Output the (x, y) coordinate of the center of the cell containing the given text.  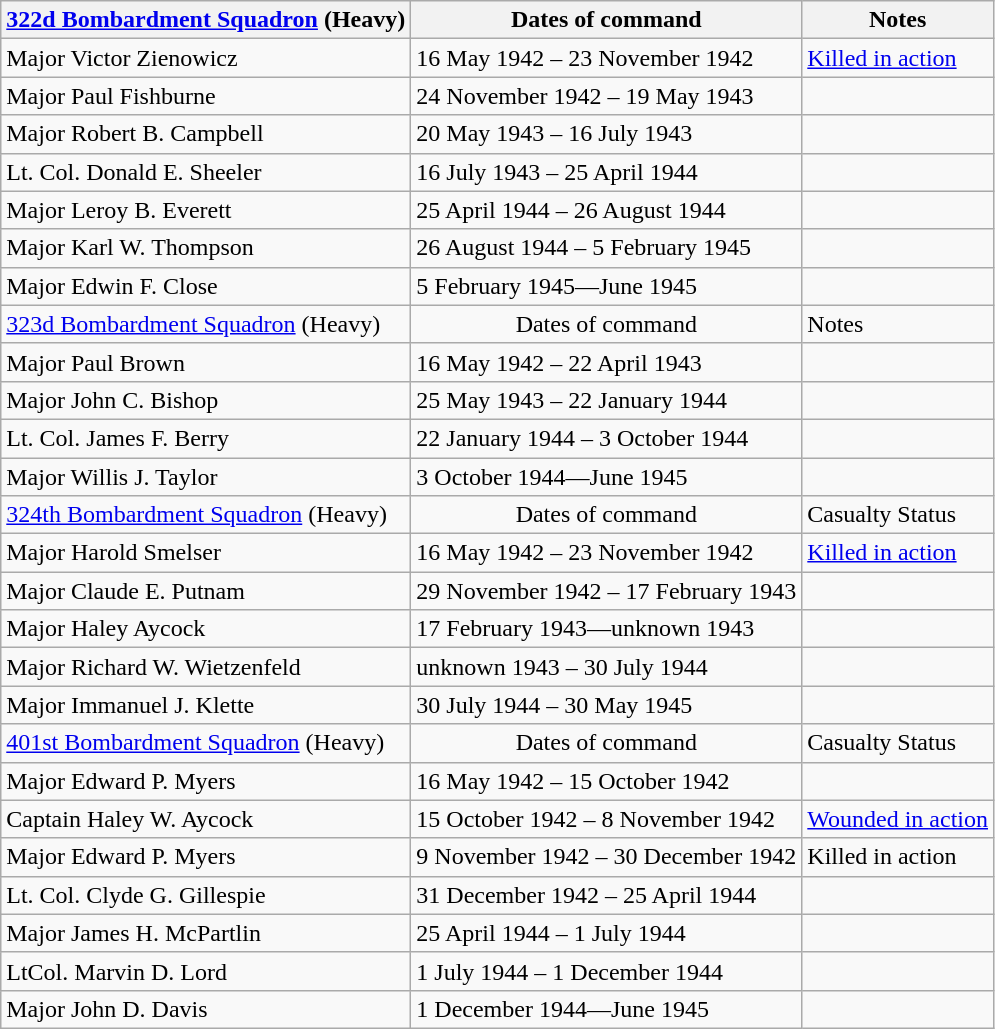
9 November 1942 – 30 December 1942 (606, 857)
16 July 1943 – 25 April 1944 (606, 172)
16 May 1942 – 22 April 1943 (606, 362)
25 April 1944 – 26 August 1944 (606, 210)
20 May 1943 – 16 July 1943 (606, 134)
322d Bombardment Squadron (Heavy) (206, 20)
22 January 1944 – 3 October 1944 (606, 438)
Major Victor Zienowicz (206, 58)
LtCol. Marvin D. Lord (206, 971)
3 October 1944—June 1945 (606, 477)
Major Immanuel J. Klette (206, 705)
Major John C. Bishop (206, 400)
17 February 1943—unknown 1943 (606, 629)
26 August 1944 – 5 February 1945 (606, 248)
Major Harold Smelser (206, 553)
31 December 1942 – 25 April 1944 (606, 895)
unknown 1943 – 30 July 1944 (606, 667)
Major James H. McPartlin (206, 933)
Major Haley Aycock (206, 629)
Lt. Col. Clyde G. Gillespie (206, 895)
Major Willis J. Taylor (206, 477)
Wounded in action (898, 819)
25 May 1943 – 22 January 1944 (606, 400)
Major Paul Brown (206, 362)
Major Paul Fishburne (206, 96)
Major John D. Davis (206, 1009)
5 February 1945—June 1945 (606, 286)
24 November 1942 – 19 May 1943 (606, 96)
Lt. Col. Donald E. Sheeler (206, 172)
29 November 1942 – 17 February 1943 (606, 591)
Major Claude E. Putnam (206, 591)
Major Robert B. Campbell (206, 134)
Major Leroy B. Everett (206, 210)
25 April 1944 – 1 July 1944 (606, 933)
Lt. Col. James F. Berry (206, 438)
401st Bombardment Squadron (Heavy) (206, 743)
16 May 1942 – 15 October 1942 (606, 781)
15 October 1942 – 8 November 1942 (606, 819)
Major Karl W. Thompson (206, 248)
Major Edwin F. Close (206, 286)
1 December 1944—June 1945 (606, 1009)
323d Bombardment Squadron (Heavy) (206, 324)
1 July 1944 – 1 December 1944 (606, 971)
Captain Haley W. Aycock (206, 819)
30 July 1944 – 30 May 1945 (606, 705)
Major Richard W. Wietzenfeld (206, 667)
324th Bombardment Squadron (Heavy) (206, 515)
